Locate the cell with the specified text and output its [x, y] center coordinate. 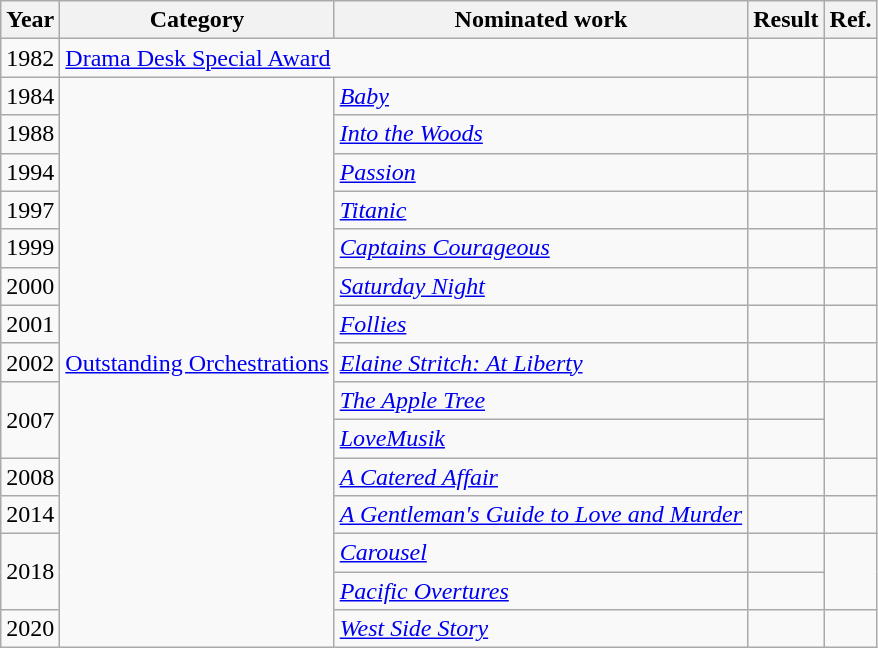
Nominated work [540, 20]
Elaine Stritch: At Liberty [540, 362]
Captains Courageous [540, 248]
Pacific Overtures [540, 591]
A Catered Affair [540, 477]
Into the Woods [540, 134]
Titanic [540, 210]
LoveMusik [540, 438]
Baby [540, 96]
The Apple Tree [540, 400]
2020 [30, 629]
1999 [30, 248]
Ref. [850, 20]
1997 [30, 210]
West Side Story [540, 629]
Category [197, 20]
Follies [540, 324]
1988 [30, 134]
1994 [30, 172]
Year [30, 20]
2018 [30, 572]
Outstanding Orchestrations [197, 362]
1982 [30, 58]
2001 [30, 324]
A Gentleman's Guide to Love and Murder [540, 515]
2014 [30, 515]
2002 [30, 362]
2007 [30, 419]
1984 [30, 96]
Saturday Night [540, 286]
Drama Desk Special Award [404, 58]
2008 [30, 477]
Carousel [540, 553]
Result [786, 20]
2000 [30, 286]
Passion [540, 172]
